Capture the cell that displays the provided text and extract its (X, Y) central coordinate. 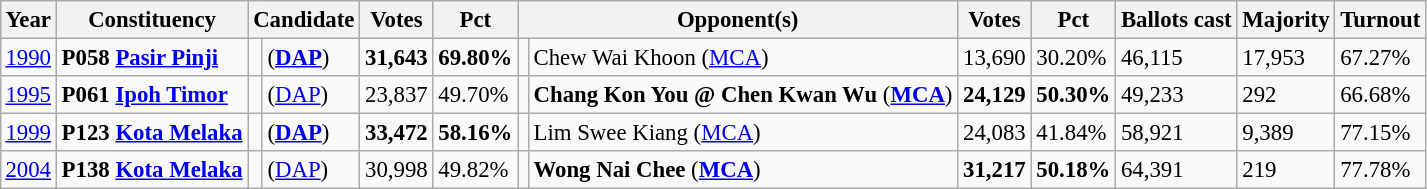
30.20% (1074, 57)
9,389 (1286, 133)
50.18% (1074, 170)
P061 Ipoh Timor (152, 95)
24,129 (994, 95)
24,083 (994, 133)
Wong Nai Chee (MCA) (743, 170)
P058 Pasir Pinji (152, 57)
Year (28, 20)
Candidate (304, 20)
67.27% (1380, 57)
33,472 (396, 133)
49,233 (1176, 95)
58.16% (476, 133)
46,115 (1176, 57)
23,837 (396, 95)
Chang Kon You @ Chen Kwan Wu (MCA) (743, 95)
Turnout (1380, 20)
292 (1286, 95)
P123 Kota Melaka (152, 133)
58,921 (1176, 133)
50.30% (1074, 95)
64,391 (1176, 170)
49.70% (476, 95)
Lim Swee Kiang (MCA) (743, 133)
2004 (28, 170)
41.84% (1074, 133)
31,643 (396, 57)
1990 (28, 57)
13,690 (994, 57)
Opponent(s) (738, 20)
Majority (1286, 20)
Constituency (152, 20)
Ballots cast (1176, 20)
Chew Wai Khoon (MCA) (743, 57)
49.82% (476, 170)
31,217 (994, 170)
77.15% (1380, 133)
66.68% (1380, 95)
1995 (28, 95)
219 (1286, 170)
30,998 (396, 170)
P138 Kota Melaka (152, 170)
17,953 (1286, 57)
69.80% (476, 57)
1999 (28, 133)
77.78% (1380, 170)
